Provide the (x, y) coordinate of the cell's center where the given text is located.  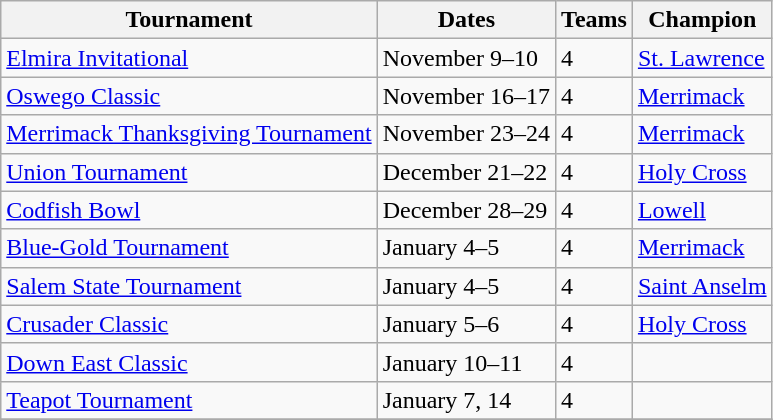
Oswego Classic (189, 96)
Union Tournament (189, 172)
St. Lawrence (702, 58)
Champion (702, 20)
Codfish Bowl (189, 210)
Merrimack Thanksgiving Tournament (189, 134)
Crusader Classic (189, 324)
Salem State Tournament (189, 286)
Blue-Gold Tournament (189, 248)
Tournament (189, 20)
Teams (594, 20)
January 10–11 (466, 362)
Lowell (702, 210)
November 23–24 (466, 134)
January 5–6 (466, 324)
November 9–10 (466, 58)
Saint Anselm (702, 286)
Down East Classic (189, 362)
Teapot Tournament (189, 400)
January 7, 14 (466, 400)
December 28–29 (466, 210)
Elmira Invitational (189, 58)
Dates (466, 20)
November 16–17 (466, 96)
December 21–22 (466, 172)
